Locate the cell with the specified text and output its (X, Y) center coordinate. 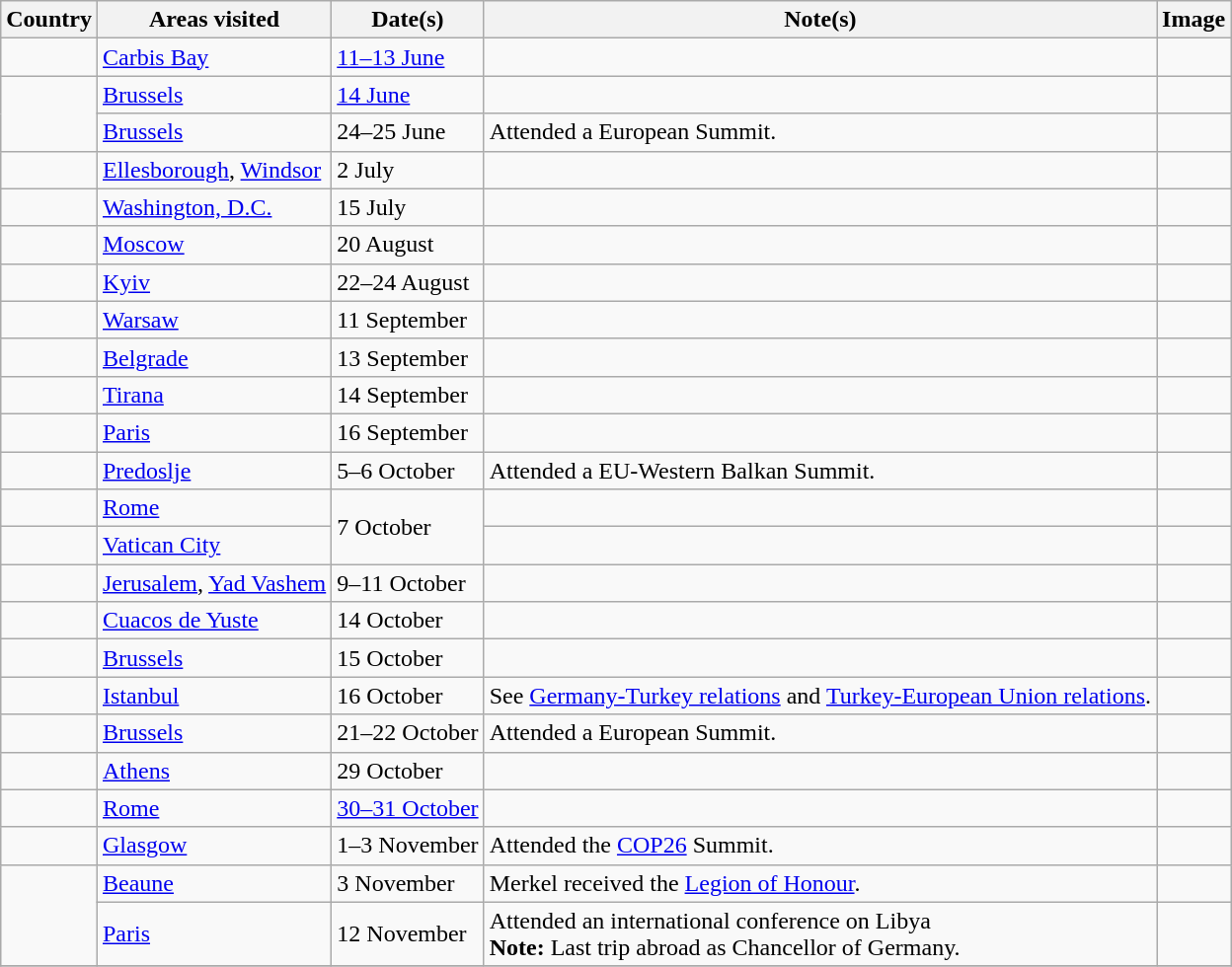
Jerusalem, Yad Vashem (213, 583)
Attended an international conference on LibyaNote: Last trip abroad as Chancellor of Germany. (819, 933)
29 October (408, 771)
12 November (408, 933)
Country (49, 20)
Athens (213, 771)
See Germany-Turkey relations and Turkey-European Union relations. (819, 696)
14 October (408, 621)
13 September (408, 357)
24–25 June (408, 132)
11–13 June (408, 57)
14 June (408, 95)
Vatican City (213, 546)
Washington, D.C. (213, 207)
15 October (408, 658)
7 October (408, 527)
Glasgow (213, 846)
Warsaw (213, 320)
Cuacos de Yuste (213, 621)
Merkel received the Legion of Honour. (819, 883)
11 September (408, 320)
Areas visited (213, 20)
9–11 October (408, 583)
16 September (408, 432)
Beaune (213, 883)
Carbis Bay (213, 57)
1–3 November (408, 846)
Kyiv (213, 282)
2 July (408, 170)
Image (1194, 20)
Note(s) (819, 20)
Date(s) (408, 20)
Istanbul (213, 696)
Belgrade (213, 357)
14 September (408, 395)
15 July (408, 207)
Attended a EU-Western Balkan Summit. (819, 471)
Moscow (213, 245)
5–6 October (408, 471)
21–22 October (408, 733)
3 November (408, 883)
Predoslje (213, 471)
30–31 October (408, 808)
Tirana (213, 395)
16 October (408, 696)
Ellesborough, Windsor (213, 170)
Attended the COP26 Summit. (819, 846)
20 August (408, 245)
22–24 August (408, 282)
